Return the (X, Y) coordinate for the center point of the cell that contains the specified text.  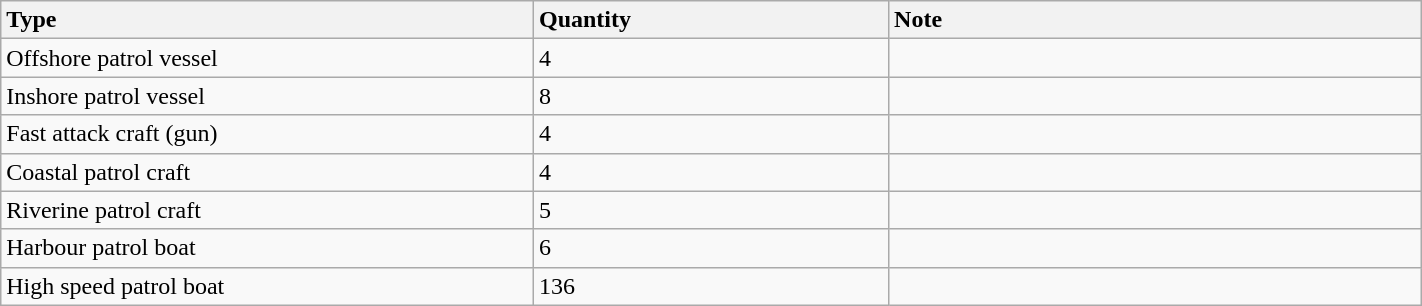
High speed patrol boat (268, 286)
Type (268, 20)
Inshore patrol vessel (268, 96)
Coastal patrol craft (268, 172)
Note (1156, 20)
Fast attack craft (gun) (268, 134)
Harbour patrol boat (268, 248)
Riverine patrol craft (268, 210)
136 (710, 286)
6 (710, 248)
5 (710, 210)
Quantity (710, 20)
8 (710, 96)
Offshore patrol vessel (268, 58)
